Search for the cell housing the specified text and yield its [x, y] center coordinate. 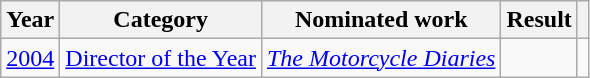
2004 [30, 58]
Director of the Year [161, 58]
Result [539, 20]
Category [161, 20]
Year [30, 20]
Nominated work [380, 20]
The Motorcycle Diaries [380, 58]
